For the text-containing cell, return its midpoint in [x, y] coordinate format. 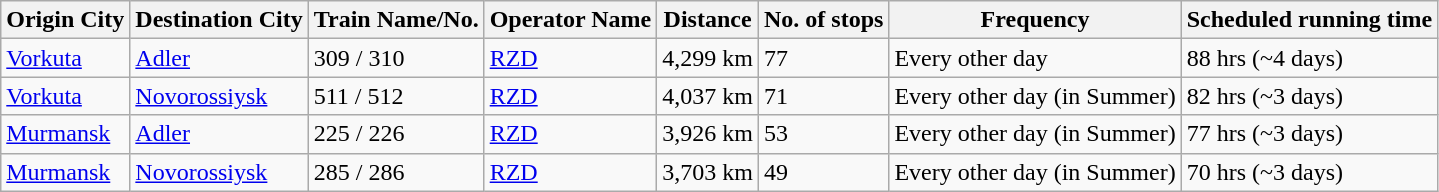
225 / 226 [396, 134]
49 [823, 172]
4,299 km [708, 58]
Scheduled running time [1309, 20]
4,037 km [708, 96]
71 [823, 96]
Operator Name [570, 20]
285 / 286 [396, 172]
Frequency [1035, 20]
Origin City [66, 20]
88 hrs (~4 days) [1309, 58]
82 hrs (~3 days) [1309, 96]
Distance [708, 20]
511 / 512 [396, 96]
77 [823, 58]
77 hrs (~3 days) [1309, 134]
Destination City [219, 20]
70 hrs (~3 days) [1309, 172]
309 / 310 [396, 58]
3,926 km [708, 134]
53 [823, 134]
No. of stops [823, 20]
3,703 km [708, 172]
Train Name/No. [396, 20]
Every other day [1035, 58]
